From the cell containing the given text, extract its center point as [X, Y] coordinate. 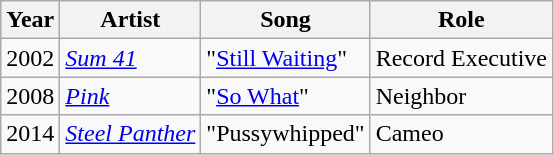
Song [286, 20]
Record Executive [461, 58]
Sum 41 [130, 58]
"So What" [286, 96]
Pink [130, 96]
2008 [30, 96]
Role [461, 20]
2014 [30, 134]
"Pussywhipped" [286, 134]
Cameo [461, 134]
Artist [130, 20]
Neighbor [461, 96]
"Still Waiting" [286, 58]
Steel Panther [130, 134]
Year [30, 20]
2002 [30, 58]
